Find where the given text appears and provide that cell's center as (x, y) coordinate. 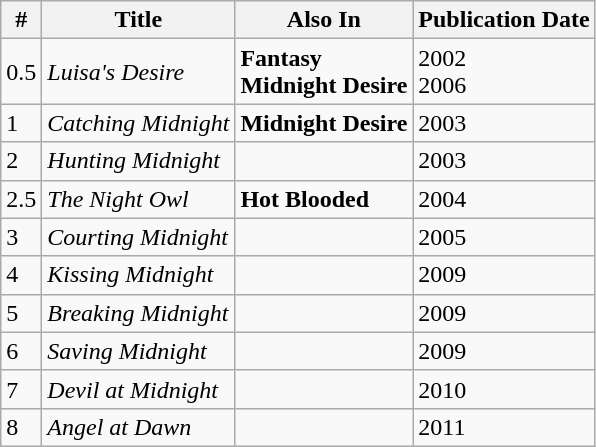
Courting Midnight (138, 237)
3 (22, 237)
Hot Blooded (324, 199)
Publication Date (504, 20)
Breaking Midnight (138, 313)
4 (22, 275)
Midnight Desire (324, 123)
2.5 (22, 199)
6 (22, 351)
FantasyMidnight Desire (324, 72)
0.5 (22, 72)
8 (22, 427)
Saving Midnight (138, 351)
7 (22, 389)
Angel at Dawn (138, 427)
2 (22, 161)
2004 (504, 199)
2010 (504, 389)
Also In (324, 20)
The Night Owl (138, 199)
Devil at Midnight (138, 389)
20022006 (504, 72)
Title (138, 20)
Luisa's Desire (138, 72)
Hunting Midnight (138, 161)
1 (22, 123)
5 (22, 313)
2005 (504, 237)
# (22, 20)
2011 (504, 427)
Kissing Midnight (138, 275)
Catching Midnight (138, 123)
